For the text-containing cell, return its midpoint in [X, Y] coordinate format. 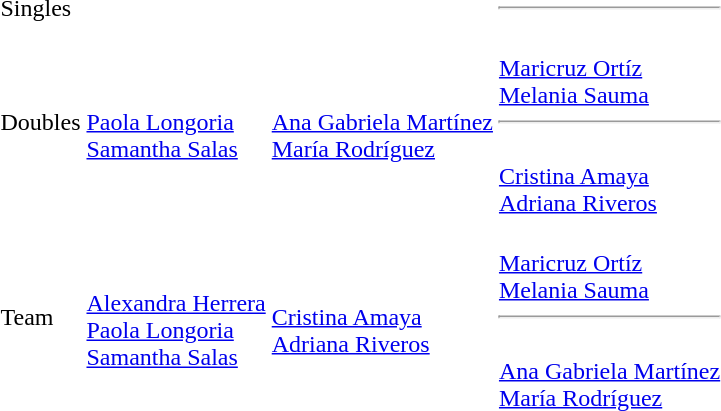
Maricruz OrtízMelania SaumaCristina AmayaAdriana Riveros [609, 122]
Ana Gabriela MartínezMaría Rodríguez [382, 122]
Paola LongoriaSamantha Salas [176, 122]
